Detect which cell encompasses the target text, then output its (X, Y) center coordinate. 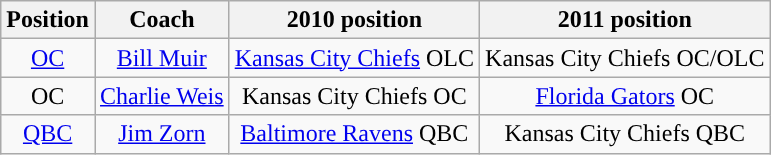
2010 position (354, 20)
Coach (162, 20)
Bill Muir (162, 58)
QBC (48, 134)
Kansas City Chiefs QBC (625, 134)
Kansas City Chiefs OLC (354, 58)
2011 position (625, 20)
Kansas City Chiefs OC (354, 96)
Jim Zorn (162, 134)
Position (48, 20)
Florida Gators OC (625, 96)
Kansas City Chiefs OC/OLC (625, 58)
Baltimore Ravens QBC (354, 134)
Charlie Weis (162, 96)
